Pinpoint the cell where the given text exists, returning its (X, Y) midpoint coordinate. 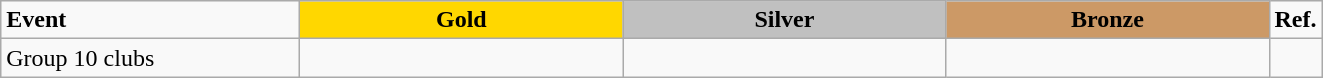
Group 10 clubs (150, 58)
Event (150, 20)
Ref. (1296, 20)
Silver (784, 20)
Bronze (1108, 20)
Gold (462, 20)
